Return [X, Y] of the center of cell containing provided text 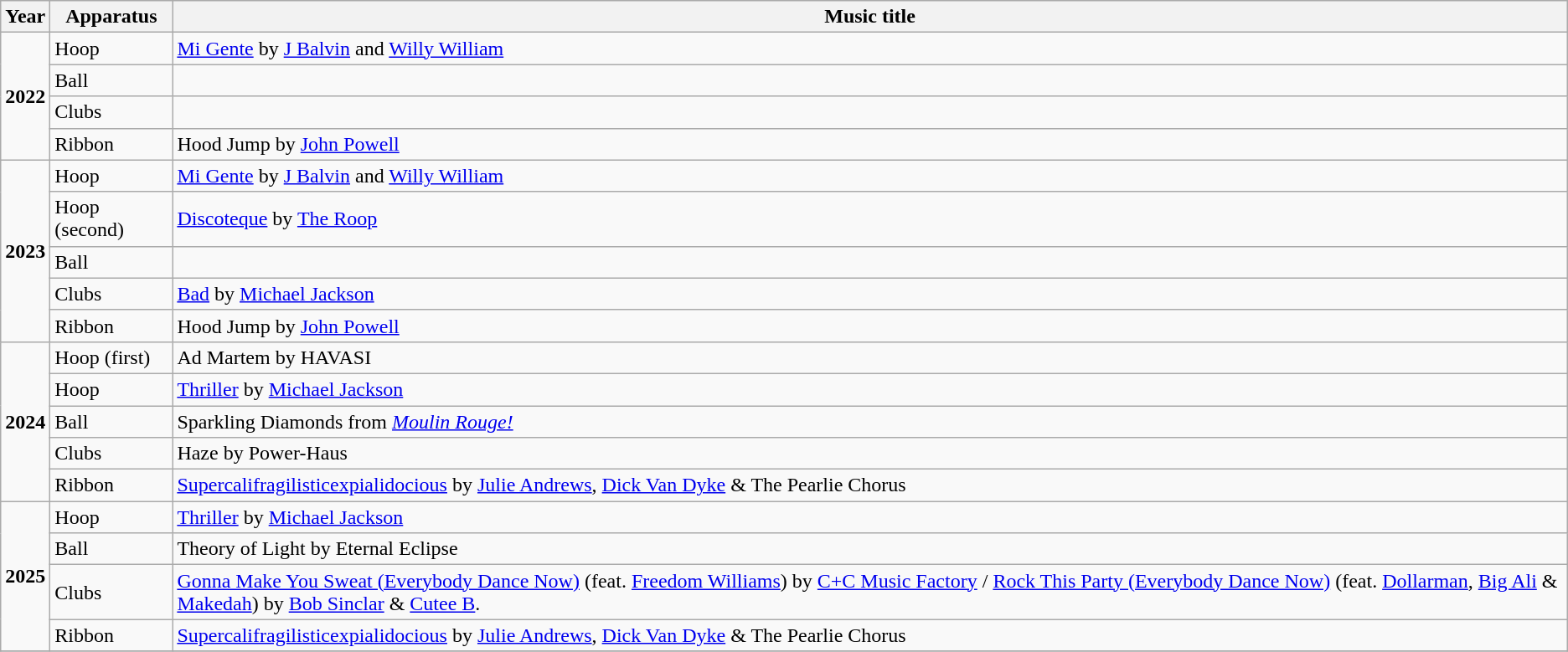
Ad Martem by HAVASI [869, 357]
2024 [25, 421]
Discoteque by The Roop [869, 219]
Sparkling Diamonds from Moulin Rouge! [869, 421]
2022 [25, 96]
Haze by Power-Haus [869, 454]
Hoop (second) [111, 219]
2025 [25, 576]
Year [25, 17]
Bad by Michael Jackson [869, 294]
Hoop (first) [111, 357]
Apparatus [111, 17]
Music title [869, 17]
2023 [25, 251]
Theory of Light by Eternal Eclipse [869, 549]
